Extract the [x, y] coordinate from the center of the cell holding the provided text.  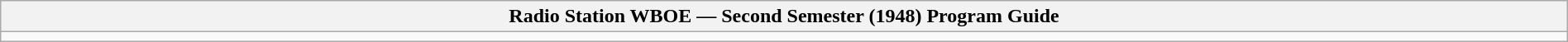
Radio Station WBOE — Second Semester (1948) Program Guide [784, 16]
